Pinpoint the cell where the given text exists, returning its (x, y) midpoint coordinate. 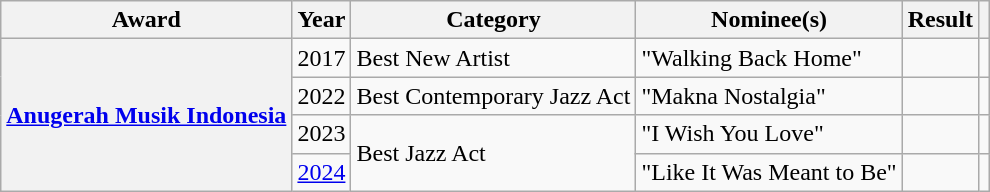
"Like It Was Meant to Be" (769, 172)
Nominee(s) (769, 20)
Category (494, 20)
2024 (322, 172)
2017 (322, 58)
Result (940, 20)
2023 (322, 134)
Anugerah Musik Indonesia (146, 115)
Best Contemporary Jazz Act (494, 96)
"Makna Nostalgia" (769, 96)
Best New Artist (494, 58)
"I Wish You Love" (769, 134)
2022 (322, 96)
"Walking Back Home" (769, 58)
Year (322, 20)
Award (146, 20)
Best Jazz Act (494, 153)
